Capture the cell that displays the provided text and extract its [X, Y] central coordinate. 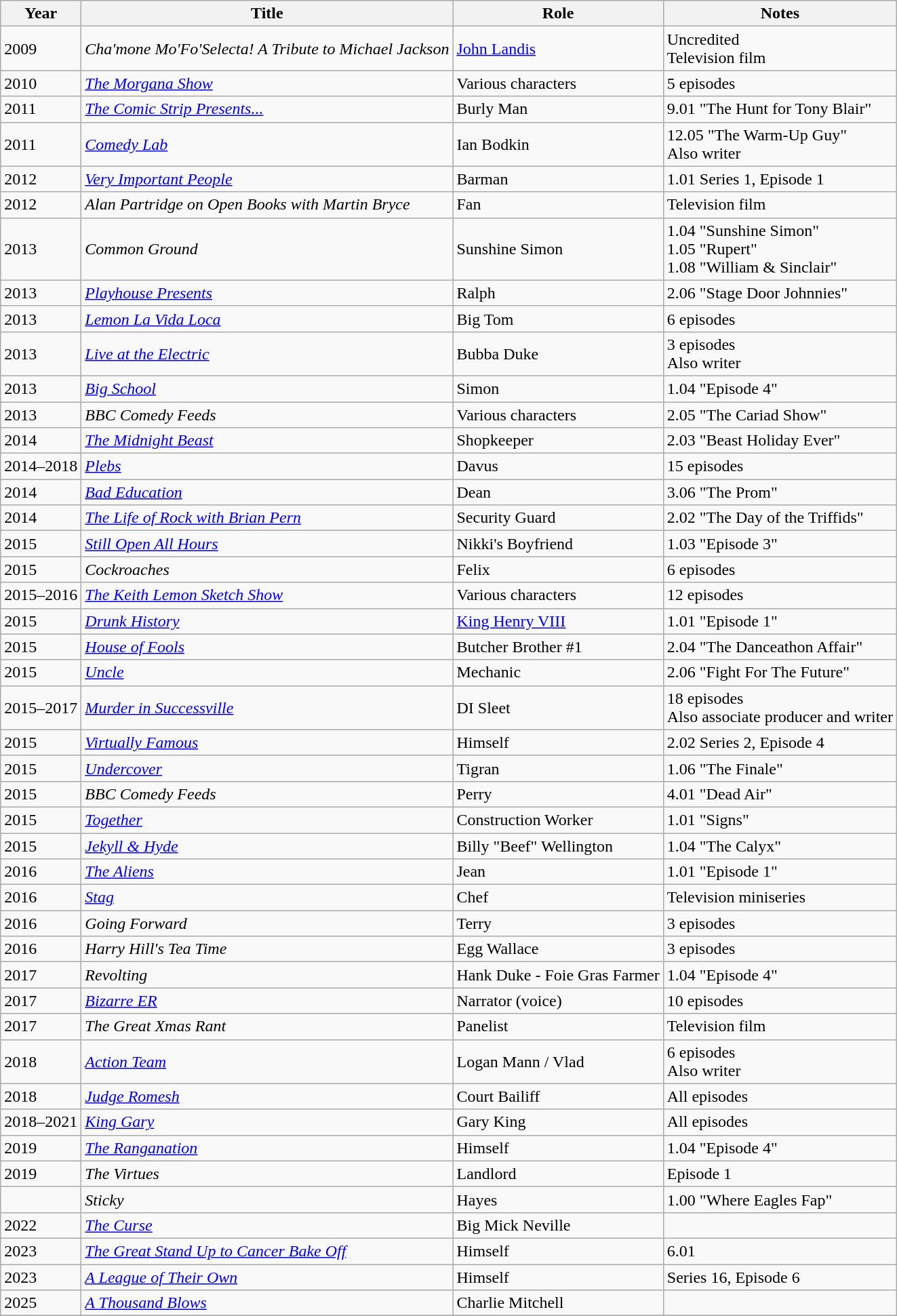
2.04 "The Danceathon Affair" [780, 647]
The Great Xmas Rant [267, 1026]
2015–2016 [41, 595]
Jean [558, 872]
Live at the Electric [267, 354]
Sticky [267, 1199]
2022 [41, 1225]
Landlord [558, 1174]
Virtually Famous [267, 742]
Cockroaches [267, 570]
Common Ground [267, 249]
Ian Bodkin [558, 144]
The Ranganation [267, 1148]
Big School [267, 388]
Chef [558, 898]
3 episodesAlso writer [780, 354]
Alan Partridge on Open Books with Martin Bryce [267, 205]
2010 [41, 83]
Davus [558, 466]
Big Tom [558, 319]
John Landis [558, 49]
15 episodes [780, 466]
Jekyll & Hyde [267, 845]
Series 16, Episode 6 [780, 1277]
Ralph [558, 293]
6.01 [780, 1251]
Bubba Duke [558, 354]
2.05 "The Cariad Show" [780, 414]
A League of Their Own [267, 1277]
Terry [558, 923]
1.04 "Sunshine Simon" 1.05 "Rupert"1.08 "William & Sinclair" [780, 249]
1.06 "The Finale" [780, 768]
Mechanic [558, 673]
Episode 1 [780, 1174]
Drunk History [267, 621]
King Gary [267, 1122]
12 episodes [780, 595]
Big Mick Neville [558, 1225]
UncreditedTelevision film [780, 49]
Barman [558, 179]
Role [558, 14]
Felix [558, 570]
Judge Romesh [267, 1096]
Title [267, 14]
Narrator (voice) [558, 1001]
2.03 "Beast Holiday Ever" [780, 441]
King Henry VIII [558, 621]
Charlie Mitchell [558, 1303]
10 episodes [780, 1001]
Cha'mone Mo'Fo'Selecta! A Tribute to Michael Jackson [267, 49]
Egg Wallace [558, 949]
Hank Duke - Foie Gras Farmer [558, 975]
House of Fools [267, 647]
2.02 Series 2, Episode 4 [780, 742]
Construction Worker [558, 820]
Still Open All Hours [267, 544]
Nikki's Boyfriend [558, 544]
2014–2018 [41, 466]
2015–2017 [41, 708]
The Great Stand Up to Cancer Bake Off [267, 1251]
Perry [558, 794]
Lemon La Vida Loca [267, 319]
Harry Hill's Tea Time [267, 949]
Panelist [558, 1026]
1.01 Series 1, Episode 1 [780, 179]
12.05 "The Warm-Up Guy"Also writer [780, 144]
Hayes [558, 1199]
Burly Man [558, 109]
Notes [780, 14]
1.03 "Episode 3" [780, 544]
Together [267, 820]
Billy "Beef" Wellington [558, 845]
Dean [558, 492]
The Aliens [267, 872]
Butcher Brother #1 [558, 647]
DI Sleet [558, 708]
The Midnight Beast [267, 441]
6 episodes Also writer [780, 1062]
2.02 "The Day of the Triffids" [780, 518]
2.06 "Stage Door Johnnies" [780, 293]
9.01 "The Hunt for Tony Blair" [780, 109]
Simon [558, 388]
5 episodes [780, 83]
Year [41, 14]
Undercover [267, 768]
Comedy Lab [267, 144]
2025 [41, 1303]
Fan [558, 205]
Gary King [558, 1122]
Tigran [558, 768]
The Morgana Show [267, 83]
2009 [41, 49]
Going Forward [267, 923]
The Curse [267, 1225]
Logan Mann / Vlad [558, 1062]
Playhouse Presents [267, 293]
The Keith Lemon Sketch Show [267, 595]
Plebs [267, 466]
Court Bailiff [558, 1096]
The Comic Strip Presents... [267, 109]
3.06 "The Prom" [780, 492]
A Thousand Blows [267, 1303]
Security Guard [558, 518]
Revolting [267, 975]
The Life of Rock with Brian Pern [267, 518]
Uncle [267, 673]
Bizarre ER [267, 1001]
Very Important People [267, 179]
2.06 "Fight For The Future" [780, 673]
4.01 "Dead Air" [780, 794]
1.04 "The Calyx" [780, 845]
1.00 "Where Eagles Fap" [780, 1199]
Murder in Successville [267, 708]
Shopkeeper [558, 441]
The Virtues [267, 1174]
Action Team [267, 1062]
Bad Education [267, 492]
Sunshine Simon [558, 249]
Television miniseries [780, 898]
18 episodesAlso associate producer and writer [780, 708]
2018–2021 [41, 1122]
Stag [267, 898]
1.01 "Signs" [780, 820]
